Find where the given text appears and provide that cell's center as [x, y] coordinate. 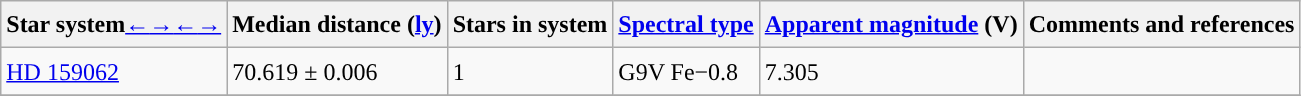
Comments and references [1162, 24]
Spectral type [686, 24]
Star system←→←→ [114, 24]
HD 159062 [114, 72]
70.619 ± 0.006 [337, 72]
Apparent magnitude (V) [891, 24]
Median distance (ly) [337, 24]
7.305 [891, 72]
G9V Fe−0.8 [686, 72]
Stars in system [530, 24]
1 [530, 72]
